From the cell containing the given text, extract its center point as [x, y] coordinate. 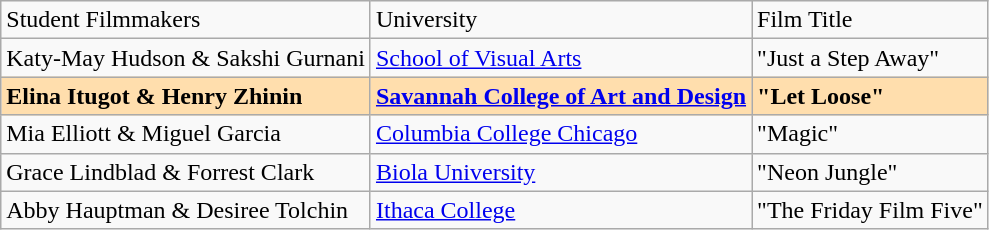
"Just a Step Away" [870, 58]
Abby Hauptman & Desiree Tolchin [186, 210]
Student Filmmakers [186, 20]
Mia Elliott & Miguel Garcia [186, 134]
University [560, 20]
"Magic" [870, 134]
"Neon Jungle" [870, 172]
"The Friday Film Five" [870, 210]
"Let Loose" [870, 96]
Film Title [870, 20]
Elina Itugot & Henry Zhinin [186, 96]
Grace Lindblad & Forrest Clark [186, 172]
Columbia College Chicago [560, 134]
Biola University [560, 172]
Savannah College of Art and Design [560, 96]
Katy-May Hudson & Sakshi Gurnani [186, 58]
Ithaca College [560, 210]
School of Visual Arts [560, 58]
